Return the [X, Y] coordinate for the center point of the cell that contains the specified text.  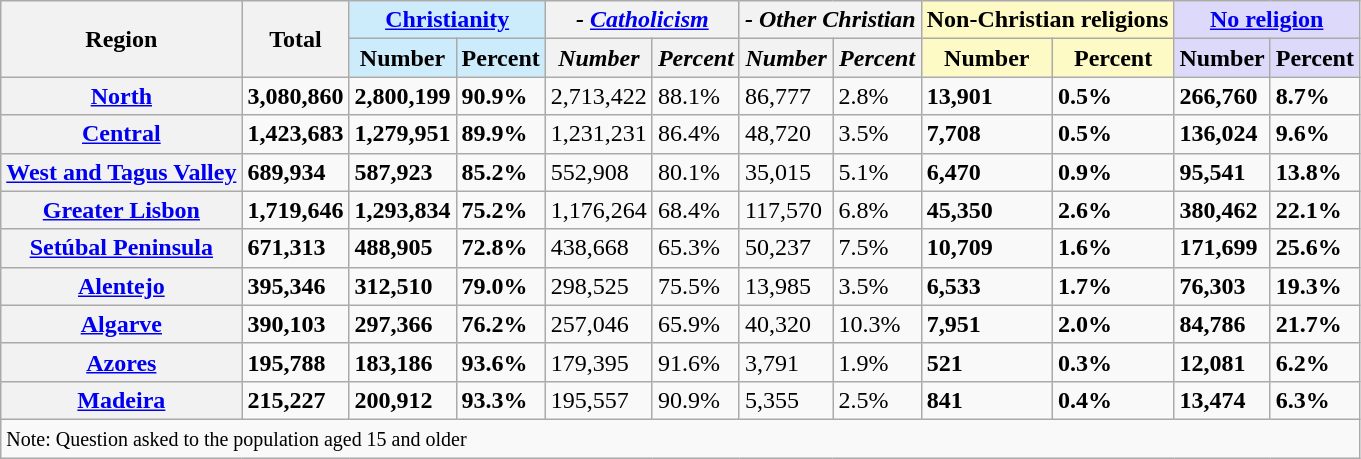
No religion [1267, 20]
1.9% [877, 362]
Greater Lisbon [122, 210]
390,103 [296, 324]
0.9% [1112, 172]
93.3% [500, 400]
195,557 [598, 400]
48,720 [786, 134]
91.6% [696, 362]
2,713,422 [598, 96]
10,709 [986, 248]
65.9% [696, 324]
689,934 [296, 172]
72.8% [500, 248]
Setúbal Peninsula [122, 248]
Central [122, 134]
195,788 [296, 362]
1,176,264 [598, 210]
552,908 [598, 172]
2.6% [1112, 210]
6,470 [986, 172]
8.7% [1314, 96]
Azores [122, 362]
22.1% [1314, 210]
25.6% [1314, 248]
1,279,951 [402, 134]
3,791 [786, 362]
0.3% [1112, 362]
10.3% [877, 324]
West and Tagus Valley [122, 172]
93.6% [500, 362]
79.0% [500, 286]
85.2% [500, 172]
587,923 [402, 172]
13,901 [986, 96]
35,015 [786, 172]
80.1% [696, 172]
Alentejo [122, 286]
- Catholicism [642, 20]
84,786 [1222, 324]
1,231,231 [598, 134]
312,510 [402, 286]
65.3% [696, 248]
1,293,834 [402, 210]
45,350 [986, 210]
13.8% [1314, 172]
1.6% [1112, 248]
183,186 [402, 362]
76.2% [500, 324]
7,951 [986, 324]
- Other Christian [830, 20]
86,777 [786, 96]
88.1% [696, 96]
13,985 [786, 286]
5.1% [877, 172]
Note: Question asked to the population aged 15 and older [680, 438]
171,699 [1222, 248]
200,912 [402, 400]
86.4% [696, 134]
2.5% [877, 400]
Region [122, 39]
9.6% [1314, 134]
257,046 [598, 324]
75.5% [696, 286]
7.5% [877, 248]
297,366 [402, 324]
395,346 [296, 286]
Non-Christian religions [1048, 20]
488,905 [402, 248]
0.4% [1112, 400]
179,395 [598, 362]
117,570 [786, 210]
Christianity [447, 20]
Madeira [122, 400]
380,462 [1222, 210]
North [122, 96]
841 [986, 400]
6,533 [986, 286]
6.8% [877, 210]
215,227 [296, 400]
12,081 [1222, 362]
5,355 [786, 400]
266,760 [1222, 96]
89.9% [500, 134]
1,719,646 [296, 210]
521 [986, 362]
136,024 [1222, 134]
13,474 [1222, 400]
68.4% [696, 210]
40,320 [786, 324]
50,237 [786, 248]
6.3% [1314, 400]
76,303 [1222, 286]
6.2% [1314, 362]
2,800,199 [402, 96]
3,080,860 [296, 96]
2.8% [877, 96]
1.7% [1112, 286]
298,525 [598, 286]
2.0% [1112, 324]
671,313 [296, 248]
Algarve [122, 324]
438,668 [598, 248]
21.7% [1314, 324]
7,708 [986, 134]
19.3% [1314, 286]
Total [296, 39]
1,423,683 [296, 134]
75.2% [500, 210]
95,541 [1222, 172]
